Extract the (X, Y) coordinate from the center of the cell holding the provided text.  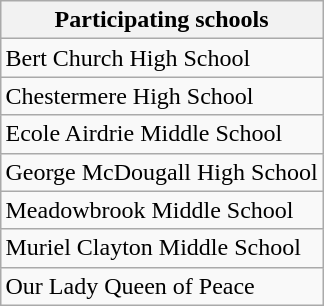
Muriel Clayton Middle School (162, 248)
Our Lady Queen of Peace (162, 286)
Chestermere High School (162, 96)
Ecole Airdrie Middle School (162, 134)
Bert Church High School (162, 58)
George McDougall High School (162, 172)
Participating schools (162, 20)
Meadowbrook Middle School (162, 210)
